Output the (x, y) coordinate of the center of the cell containing the given text.  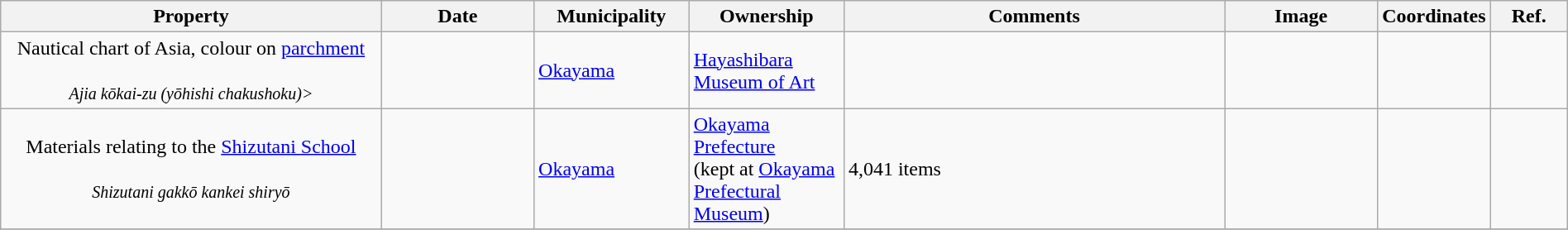
Property (191, 17)
Okayama Prefecture(kept at Okayama Prefectural Museum) (766, 169)
Ref. (1528, 17)
Image (1302, 17)
Comments (1034, 17)
Hayashibara Museum of Art (766, 70)
Ownership (766, 17)
Materials relating to the Shizutani SchoolShizutani gakkō kankei shiryō (191, 169)
Nautical chart of Asia, colour on parchmentAjia kōkai-zu (yōhishi chakushoku)> (191, 70)
Municipality (612, 17)
Date (457, 17)
Coordinates (1434, 17)
4,041 items (1034, 169)
